Return (x, y) of the center of cell containing provided text 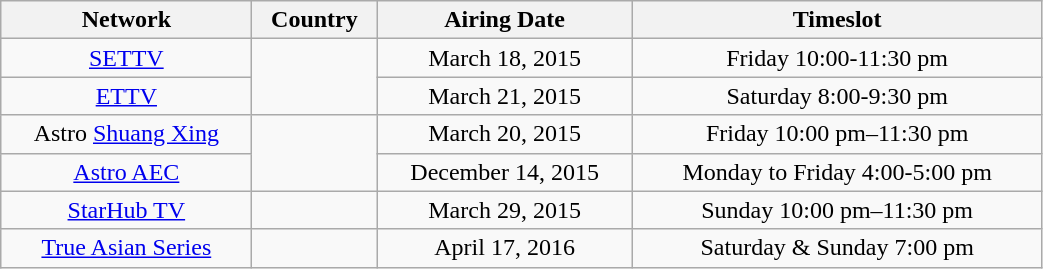
Astro AEC (126, 172)
Network (126, 20)
ETTV (126, 96)
Friday 10:00 pm–11:30 pm (837, 134)
Saturday & Sunday 7:00 pm (837, 248)
Friday 10:00-11:30 pm (837, 58)
Sunday 10:00 pm–11:30 pm (837, 210)
Timeslot (837, 20)
Astro Shuang Xing (126, 134)
March 21, 2015 (504, 96)
True Asian Series (126, 248)
April 17, 2016 (504, 248)
Country (314, 20)
March 29, 2015 (504, 210)
StarHub TV (126, 210)
Saturday 8:00-9:30 pm (837, 96)
March 20, 2015 (504, 134)
March 18, 2015 (504, 58)
SETTV (126, 58)
December 14, 2015 (504, 172)
Monday to Friday 4:00-5:00 pm (837, 172)
Airing Date (504, 20)
